Search for the cell housing the specified text and yield its [x, y] center coordinate. 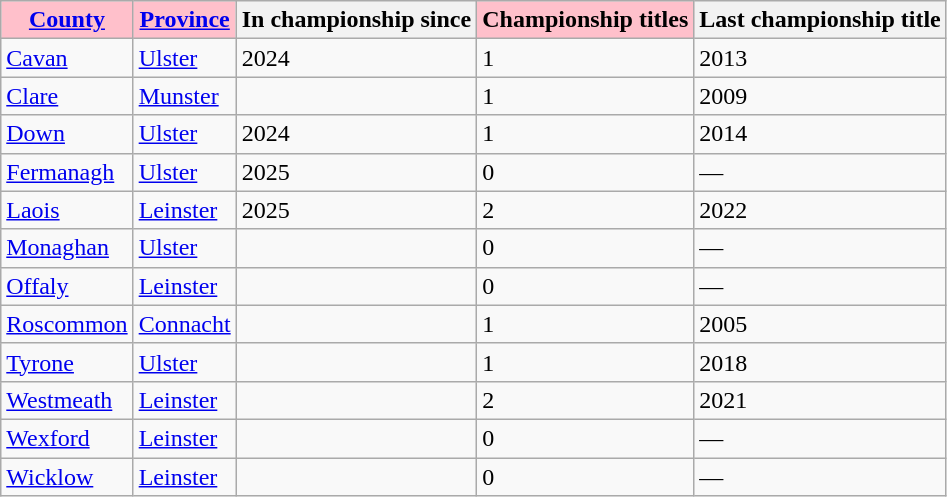
Munster [184, 96]
Roscommon [67, 324]
Clare [67, 96]
Tyrone [67, 362]
Monaghan [67, 248]
Fermanagh [67, 172]
Westmeath [67, 400]
2005 [820, 324]
In championship since [356, 20]
Laois [67, 210]
Down [67, 134]
County [67, 20]
Wexford [67, 438]
2021 [820, 400]
Connacht [184, 324]
2009 [820, 96]
Championship titles [586, 20]
Offaly [67, 286]
Wicklow [67, 477]
Province [184, 20]
2013 [820, 58]
2022 [820, 210]
2018 [820, 362]
2014 [820, 134]
Cavan [67, 58]
Last championship title [820, 20]
